Return [x, y] of the center of cell containing provided text 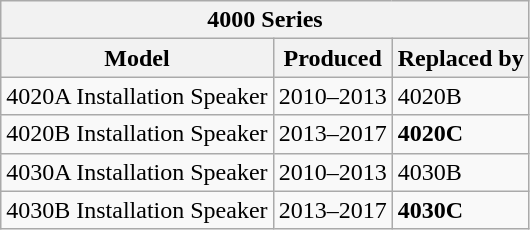
Model [137, 58]
4030A Installation Speaker [137, 172]
Produced [332, 58]
4020C [460, 134]
4030C [460, 210]
4020A Installation Speaker [137, 96]
4030B [460, 172]
4000 Series [265, 20]
4020B [460, 96]
Replaced by [460, 58]
4030B Installation Speaker [137, 210]
4020B Installation Speaker [137, 134]
